Capture the cell that displays the provided text and extract its [x, y] central coordinate. 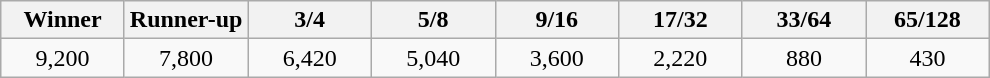
5/8 [433, 20]
7,800 [186, 58]
9/16 [557, 20]
2,220 [681, 58]
6,420 [310, 58]
65/128 [928, 20]
5,040 [433, 58]
430 [928, 58]
Runner-up [186, 20]
Winner [63, 20]
3,600 [557, 58]
17/32 [681, 20]
880 [804, 58]
9,200 [63, 58]
3/4 [310, 20]
33/64 [804, 20]
